Locate the cell with the specified text and output its (x, y) center coordinate. 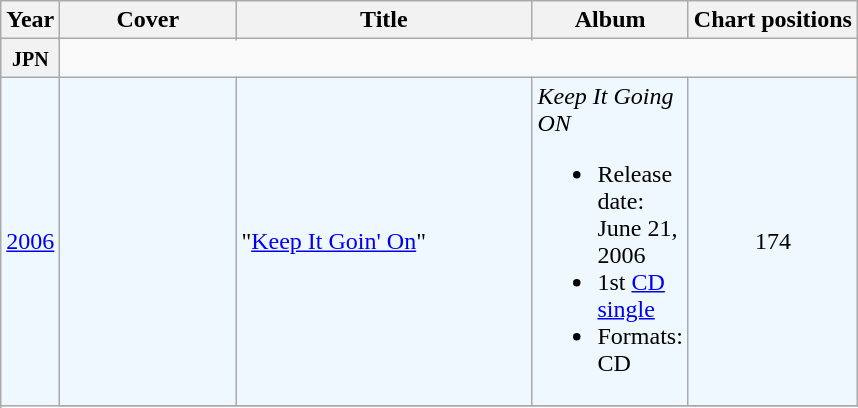
Title (384, 20)
Keep It Going ONRelease date: June 21, 20061st CD singleFormats: CD (610, 242)
"Keep It Goin' On" (384, 242)
2006 (30, 242)
Chart positions (772, 20)
Album (610, 20)
JPN (30, 58)
174 (772, 242)
Cover (148, 20)
Year (30, 20)
